Capture the cell that displays the provided text and extract its (x, y) central coordinate. 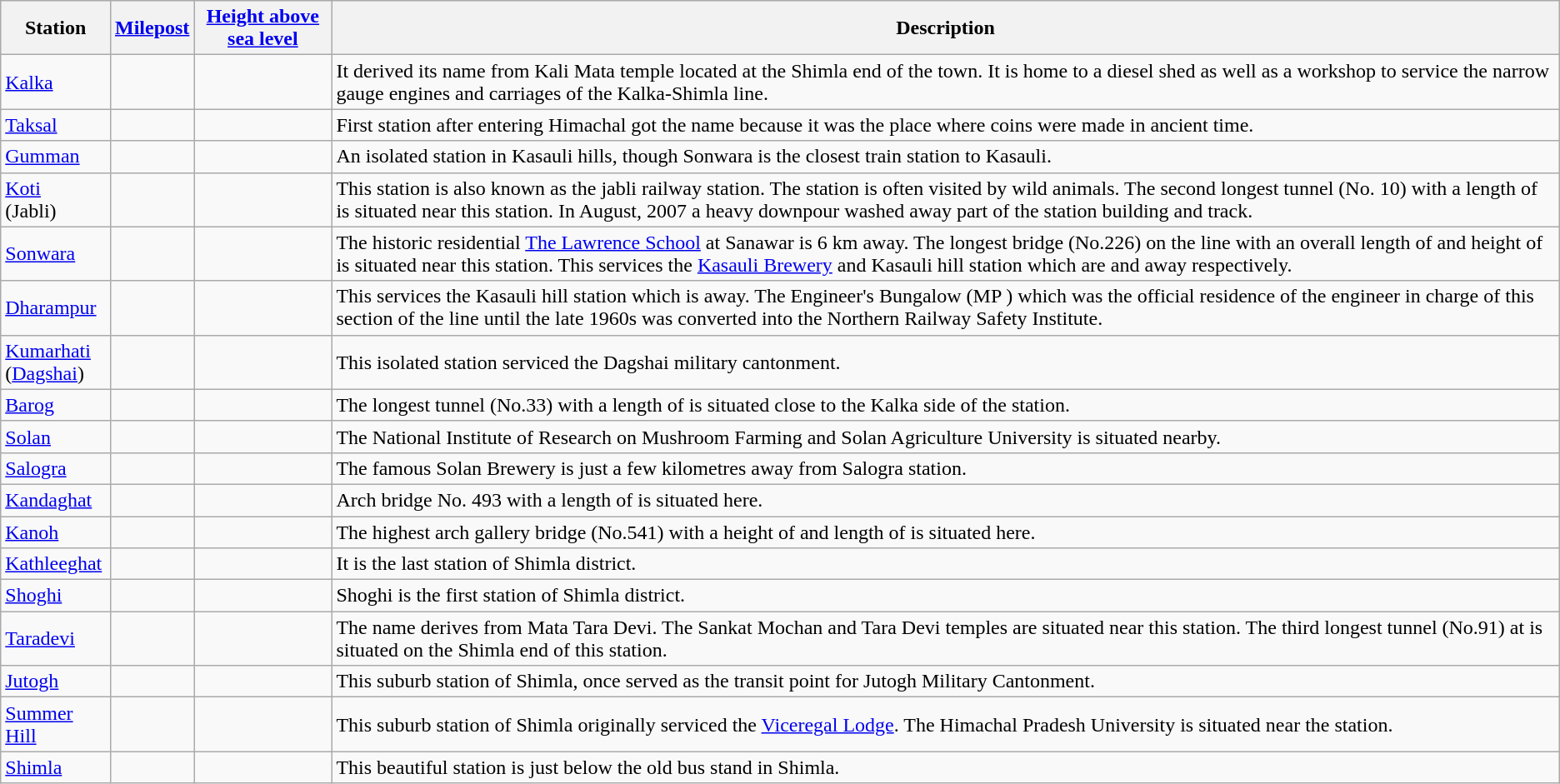
Taksal (56, 125)
Salogra (56, 468)
The longest tunnel (No.33) with a length of is situated close to the Kalka side of the station. (945, 405)
Arch bridge No. 493 with a length of is situated here. (945, 500)
This beautiful station is just below the old bus stand in Shimla. (945, 767)
The National Institute of Research on Mushroom Farming and Solan Agriculture University is situated nearby. (945, 437)
This suburb station of Shimla originally serviced the Viceregal Lodge. The Himachal Pradesh University is situated near the station. (945, 725)
Description (945, 28)
Kandaghat (56, 500)
Shimla (56, 767)
Gumman (56, 157)
An isolated station in Kasauli hills, though Sonwara is the closest train station to Kasauli. (945, 157)
Jutogh (56, 682)
Kanoh (56, 532)
The highest arch gallery bridge (No.541) with a height of and length of is situated here. (945, 532)
Height above sea level (263, 28)
This isolated station serviced the Dagshai military cantonment. (945, 362)
First station after entering Himachal got the name because it was the place where coins were made in ancient time. (945, 125)
Barog (56, 405)
Sonwara (56, 253)
Solan (56, 437)
The famous Solan Brewery is just a few kilometres away from Salogra station. (945, 468)
This suburb station of Shimla, once served as the transit point for Jutogh Military Cantonment. (945, 682)
Kumarhati (Dagshai) (56, 362)
It is the last station of Shimla district. (945, 564)
Station (56, 28)
Shoghi (56, 596)
Kathleeghat (56, 564)
Milepost (152, 28)
Summer Hill (56, 725)
Shoghi is the first station of Shimla district. (945, 596)
Kalka (56, 82)
Taradevi (56, 638)
Koti (Jabli) (56, 200)
Dharampur (56, 308)
